Return (x, y) of the center of cell containing provided text 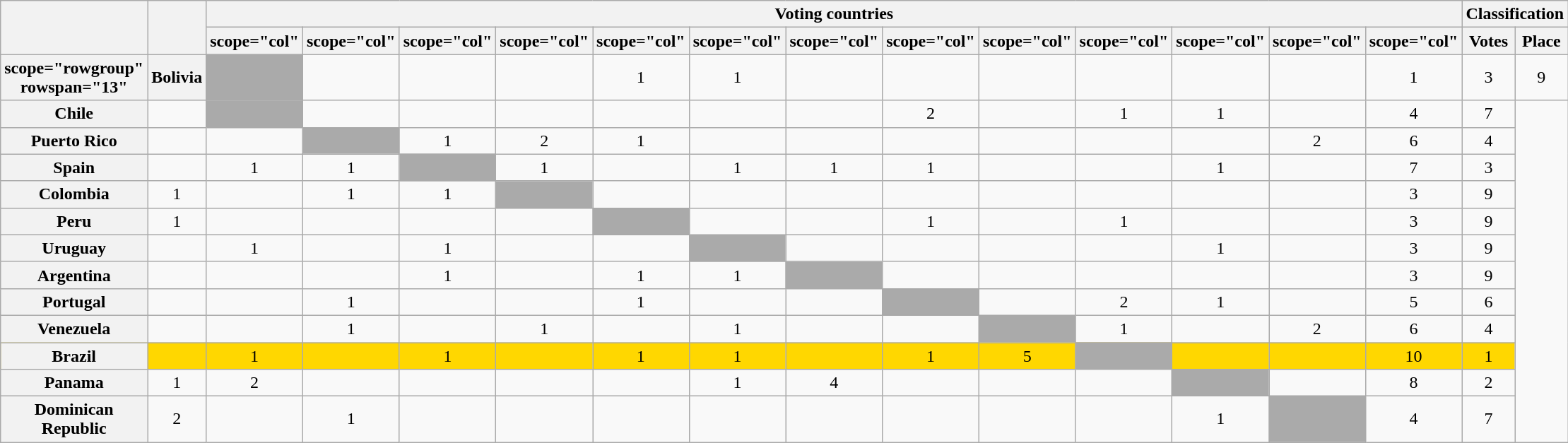
scope="rowgroup" rowspan="13" (74, 78)
Bolivia (177, 78)
Panama (74, 383)
Voting countries (834, 14)
10 (1413, 355)
Chile (74, 114)
8 (1413, 383)
Votes (1488, 41)
Dominican Republic (74, 420)
Peru (74, 221)
Argentina (74, 275)
Colombia (74, 194)
Brazil (74, 355)
Portugal (74, 302)
Uruguay (74, 248)
Classification (1515, 14)
Place (1542, 41)
Puerto Rico (74, 141)
Venezuela (74, 329)
Spain (74, 167)
